From the cell containing the given text, extract its center point as (X, Y) coordinate. 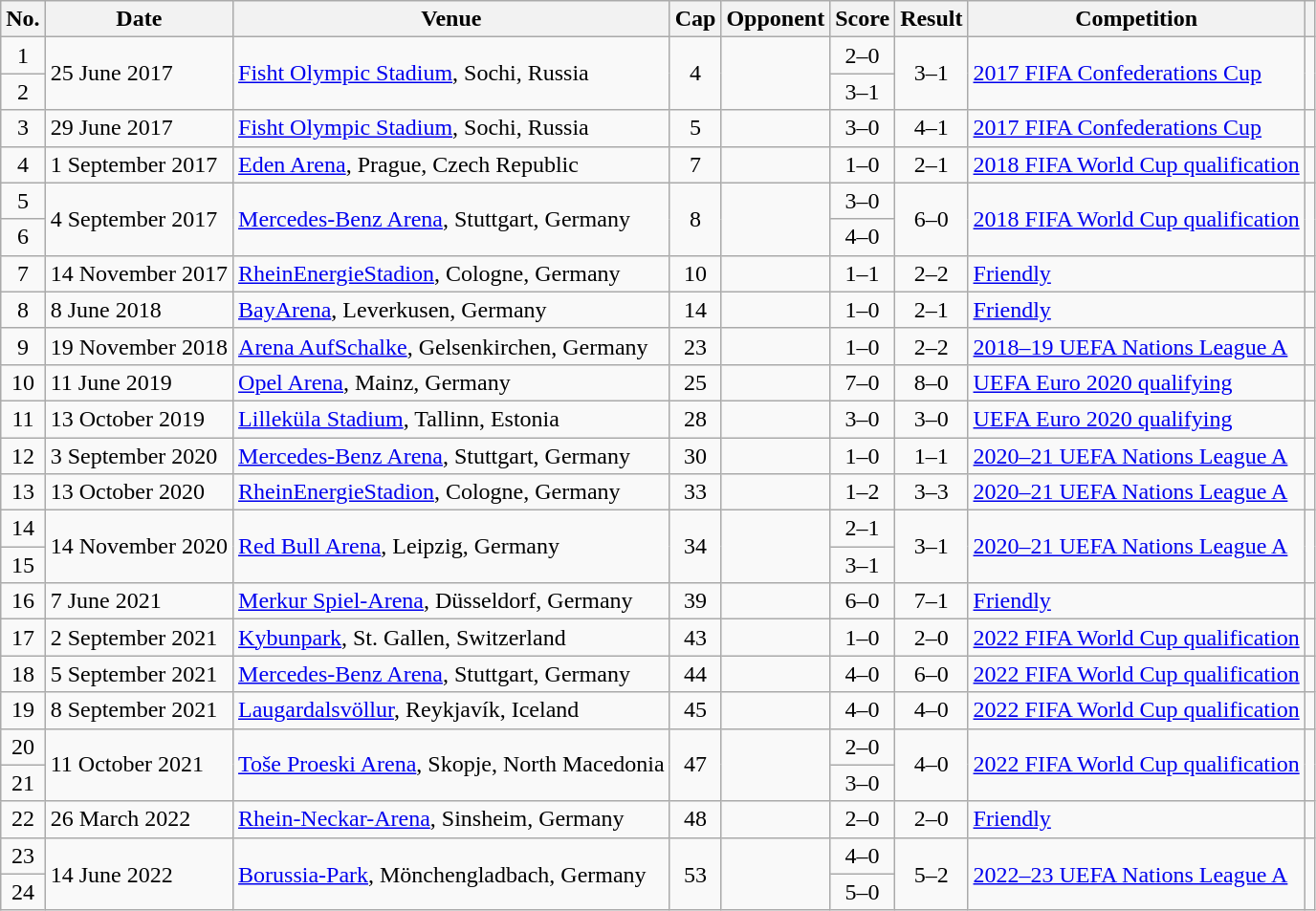
22 (23, 819)
29 June 2017 (139, 128)
16 (23, 601)
Opel Arena, Mainz, Germany (451, 382)
4 September 2017 (139, 219)
14 November 2017 (139, 273)
Cap (695, 19)
3 (23, 128)
44 (695, 674)
2 (23, 92)
3 September 2020 (139, 456)
7 June 2021 (139, 601)
Venue (451, 19)
5–2 (932, 874)
Opponent (776, 19)
19 (23, 710)
Result (932, 19)
7–0 (863, 382)
11 October 2021 (139, 765)
1 September 2017 (139, 164)
2 September 2021 (139, 638)
Red Bull Arena, Leipzig, Germany (451, 547)
14 June 2022 (139, 874)
2018–19 UEFA Nations League A (1136, 346)
5 September 2021 (139, 674)
20 (23, 747)
5–0 (863, 892)
2022–23 UEFA Nations League A (1136, 874)
11 June 2019 (139, 382)
45 (695, 710)
7–1 (932, 601)
8 September 2021 (139, 710)
25 (695, 382)
48 (695, 819)
Date (139, 19)
Laugardalsvöllur, Reykjavík, Iceland (451, 710)
47 (695, 765)
25 June 2017 (139, 74)
Competition (1136, 19)
13 (23, 492)
19 November 2018 (139, 346)
43 (695, 638)
21 (23, 783)
24 (23, 892)
Arena AufSchalke, Gelsenkirchen, Germany (451, 346)
17 (23, 638)
Kybunpark, St. Gallen, Switzerland (451, 638)
53 (695, 874)
8–0 (932, 382)
8 June 2018 (139, 310)
1–2 (863, 492)
Rhein-Neckar-Arena, Sinsheim, Germany (451, 819)
6 (23, 237)
34 (695, 547)
14 November 2020 (139, 547)
Borussia-Park, Mönchengladbach, Germany (451, 874)
15 (23, 565)
11 (23, 419)
4–1 (932, 128)
3–3 (932, 492)
30 (695, 456)
BayArena, Leverkusen, Germany (451, 310)
No. (23, 19)
26 March 2022 (139, 819)
13 October 2020 (139, 492)
39 (695, 601)
33 (695, 492)
18 (23, 674)
1 (23, 55)
13 October 2019 (139, 419)
Score (863, 19)
Merkur Spiel-Arena, Düsseldorf, Germany (451, 601)
Toše Proeski Arena, Skopje, North Macedonia (451, 765)
12 (23, 456)
Lilleküla Stadium, Tallinn, Estonia (451, 419)
28 (695, 419)
Eden Arena, Prague, Czech Republic (451, 164)
9 (23, 346)
